Detect which cell encompasses the target text, then output its (x, y) center coordinate. 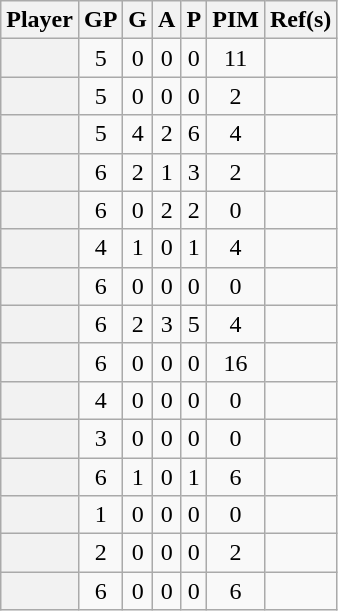
16 (236, 362)
PIM (236, 20)
Player (40, 20)
11 (236, 58)
G (138, 20)
A (167, 20)
P (194, 20)
Ref(s) (300, 20)
GP (100, 20)
